Pinpoint the cell where the given text exists, returning its [x, y] midpoint coordinate. 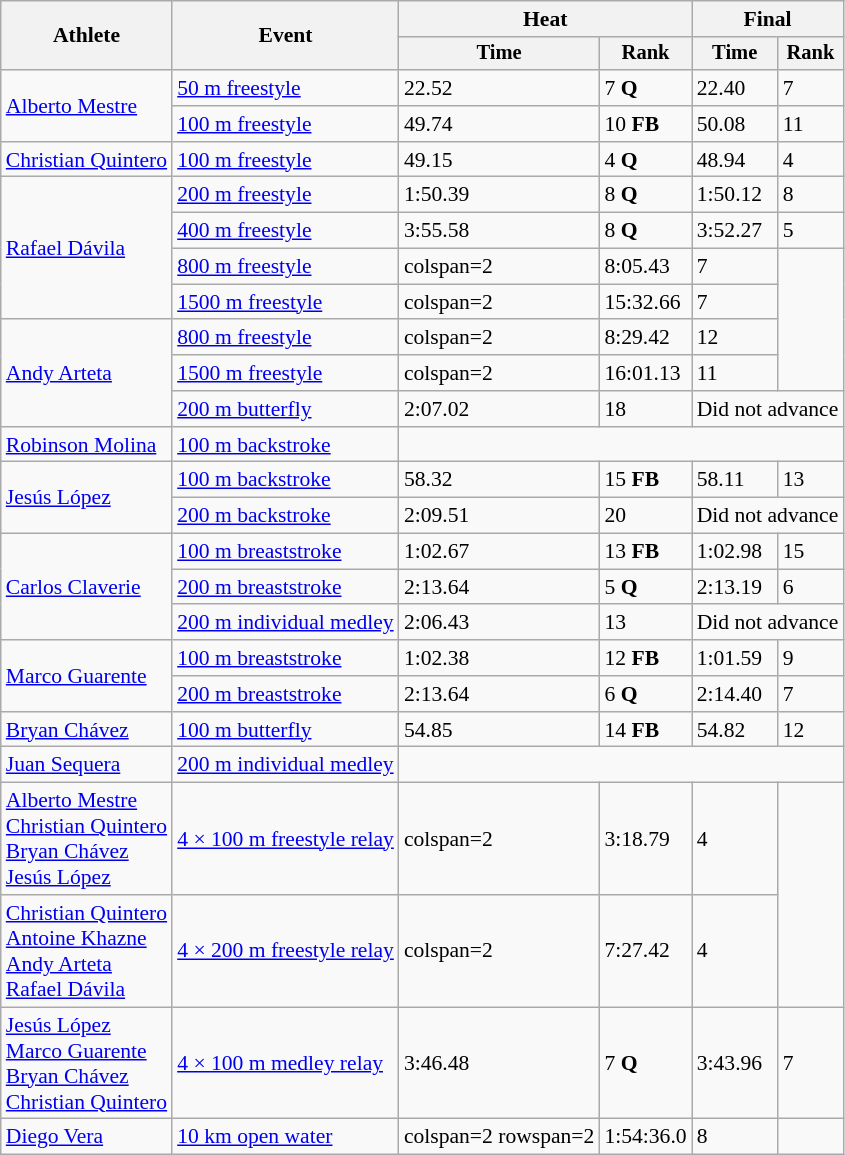
22.40 [735, 88]
4 × 200 m freestyle relay [286, 951]
50 m freestyle [286, 88]
48.94 [735, 160]
9 [811, 658]
400 m freestyle [286, 231]
8:29.42 [645, 338]
Marco Guarente [86, 676]
1:02.38 [500, 658]
4 Q [645, 160]
colspan=2 rowspan=2 [500, 1137]
16:01.13 [645, 373]
2:13.19 [735, 587]
15:32.66 [645, 302]
Jesús LópezMarco GuarenteBryan ChávezChristian Quintero [86, 1063]
1:02.67 [500, 552]
Carlos Claverie [86, 588]
Athlete [86, 36]
3:52.27 [735, 231]
58.11 [735, 480]
Final [768, 19]
Christian Quintero [86, 160]
1:02.98 [735, 552]
2:09.51 [500, 516]
15 FB [645, 480]
Juan Sequera [86, 765]
7:27.42 [645, 951]
10 km open water [286, 1137]
50.08 [735, 124]
3:43.96 [735, 1063]
Robinson Molina [86, 445]
58.32 [500, 480]
54.85 [500, 730]
Rafael Dávila [86, 248]
2:06.43 [500, 623]
5 Q [645, 587]
4 × 100 m medley relay [286, 1063]
14 FB [645, 730]
18 [645, 409]
49.15 [500, 160]
200 m backstroke [286, 516]
Bryan Chávez [86, 730]
1:50.12 [735, 195]
200 m freestyle [286, 195]
10 FB [645, 124]
2:14.40 [735, 694]
12 FB [645, 658]
200 m butterfly [286, 409]
Event [286, 36]
2:07.02 [500, 409]
5 [811, 231]
13 FB [645, 552]
Diego Vera [86, 1137]
1:50.39 [500, 195]
15 [811, 552]
3:55.58 [500, 231]
22.52 [500, 88]
20 [645, 516]
1:01.59 [735, 658]
Andy Arteta [86, 374]
6 Q [645, 694]
Alberto Mestre [86, 106]
54.82 [735, 730]
1:54:36.0 [645, 1137]
Alberto MestreChristian QuinteroBryan ChávezJesús López [86, 839]
4 × 100 m freestyle relay [286, 839]
49.74 [500, 124]
Jesús López [86, 498]
100 m butterfly [286, 730]
3:18.79 [645, 839]
Christian QuinteroAntoine KhazneAndy ArtetaRafael Dávila [86, 951]
6 [811, 587]
Heat [546, 19]
3:46.48 [500, 1063]
8:05.43 [645, 267]
